Identify which cell holds the provided text, then report its [x, y] central coordinate. 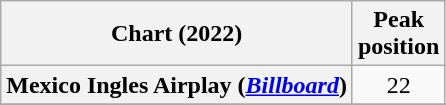
22 [398, 85]
Chart (2022) [177, 34]
Mexico Ingles Airplay (Billboard) [177, 85]
Peak position [398, 34]
